Locate the cell with the specified text and output its [x, y] center coordinate. 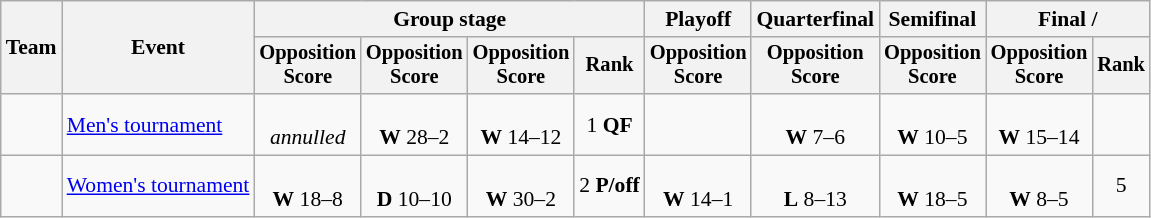
W 15–14 [1040, 124]
W 18–5 [932, 186]
Event [158, 48]
Men's tournament [158, 124]
2 P/off [610, 186]
Group stage [449, 19]
D 10–10 [414, 186]
W 7–6 [815, 124]
Final / [1068, 19]
annulled [308, 124]
Playoff [698, 19]
1 QF [610, 124]
W 14–12 [522, 124]
W 14–1 [698, 186]
W 8–5 [1040, 186]
Quarterfinal [815, 19]
W 18–8 [308, 186]
L 8–13 [815, 186]
Team [32, 48]
W 28–2 [414, 124]
W 10–5 [932, 124]
5 [1121, 186]
Women's tournament [158, 186]
W 30–2 [522, 186]
Semifinal [932, 19]
